Determine the (x, y) coordinate at the center of the cell enclosing the given text.  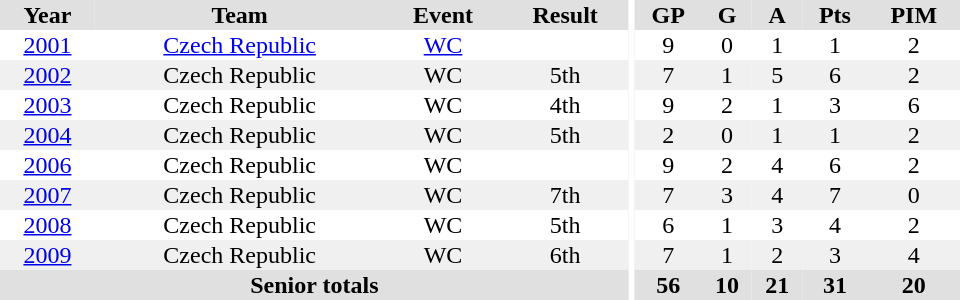
A (777, 15)
PIM (914, 15)
2009 (48, 255)
5 (777, 75)
Year (48, 15)
2006 (48, 165)
2008 (48, 225)
56 (668, 285)
21 (777, 285)
4th (566, 105)
2007 (48, 195)
10 (727, 285)
2001 (48, 45)
Team (240, 15)
Senior totals (314, 285)
7th (566, 195)
6th (566, 255)
2004 (48, 135)
2003 (48, 105)
20 (914, 285)
Pts (834, 15)
Event (442, 15)
G (727, 15)
31 (834, 285)
GP (668, 15)
Result (566, 15)
2002 (48, 75)
